Detect which cell encompasses the target text, then output its (X, Y) center coordinate. 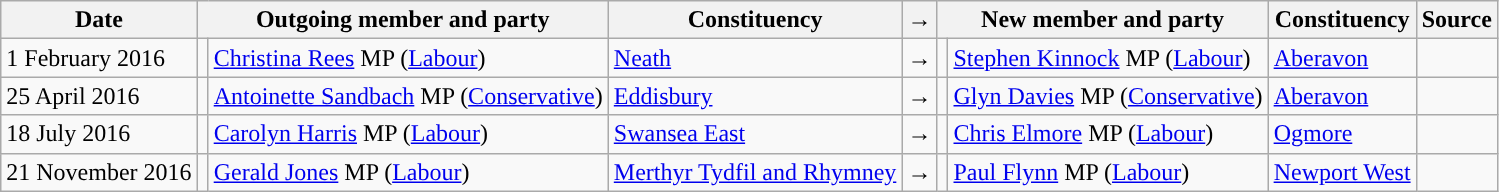
New member and party (1102, 20)
25 April 2016 (99, 96)
Stephen Kinnock MP (Labour) (1108, 58)
Swansea East (755, 134)
Antoinette Sandbach MP (Conservative) (408, 96)
Glyn Davies MP (Conservative) (1108, 96)
Merthyr Tydfil and Rhymney (755, 172)
Outgoing member and party (402, 20)
Neath (755, 58)
18 July 2016 (99, 134)
Gerald Jones MP (Labour) (408, 172)
Christina Rees MP (Labour) (408, 58)
Eddisbury (755, 96)
Source (1456, 20)
Chris Elmore MP (Labour) (1108, 134)
Newport West (1342, 172)
Ogmore (1342, 134)
Date (99, 20)
21 November 2016 (99, 172)
Carolyn Harris MP (Labour) (408, 134)
1 February 2016 (99, 58)
Paul Flynn MP (Labour) (1108, 172)
